Search for the cell housing the specified text and yield its [x, y] center coordinate. 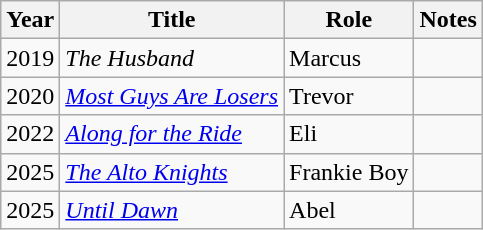
2019 [30, 58]
Frankie Boy [349, 172]
The Husband [172, 58]
Eli [349, 134]
2020 [30, 96]
Most Guys Are Losers [172, 96]
2022 [30, 134]
Marcus [349, 58]
Until Dawn [172, 210]
Trevor [349, 96]
Notes [448, 20]
Year [30, 20]
Along for the Ride [172, 134]
The Alto Knights [172, 172]
Title [172, 20]
Abel [349, 210]
Role [349, 20]
